Capture the cell that displays the provided text and extract its (X, Y) central coordinate. 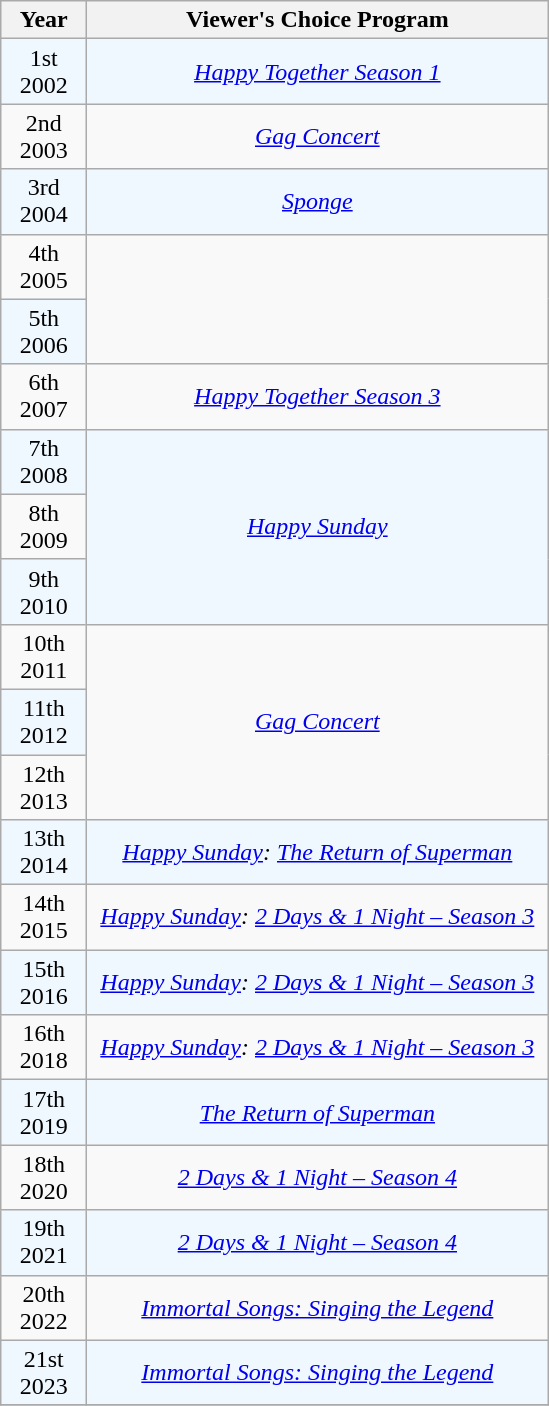
19th2021 (44, 1242)
8th 2009 (44, 526)
13th 2014 (44, 852)
10th 2011 (44, 656)
18th2020 (44, 1178)
Happy Sunday: The Return of Superman (318, 852)
21st2023 (44, 1372)
Year (44, 20)
Viewer's Choice Program (318, 20)
1st 2002 (44, 72)
15th 2016 (44, 982)
14th 2015 (44, 918)
5th 2006 (44, 332)
2nd 2003 (44, 136)
7th 2008 (44, 462)
Sponge (318, 202)
11th 2012 (44, 722)
Happy Together Season 1 (318, 72)
Happy Together Season 3 (318, 396)
12th 2013 (44, 786)
4th 2005 (44, 266)
20th2022 (44, 1308)
Happy Sunday (318, 526)
16th 2018 (44, 1048)
3rd 2004 (44, 202)
17th 2019 (44, 1112)
9th 2010 (44, 592)
The Return of Superman (318, 1112)
6th 2007 (44, 396)
